From the cell containing the given text, extract its center point as (x, y) coordinate. 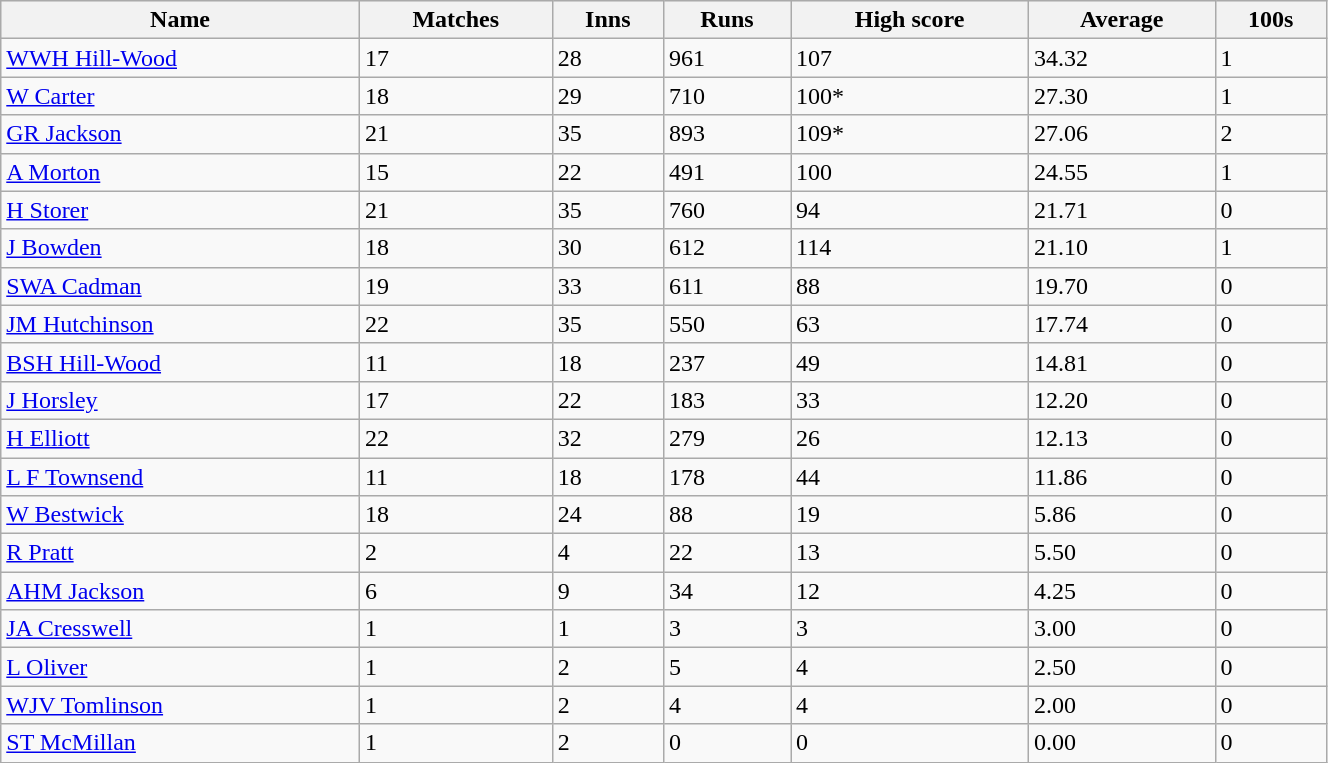
612 (726, 248)
R Pratt (180, 553)
34 (726, 591)
21.10 (1122, 248)
109* (910, 134)
5.50 (1122, 553)
JM Hutchinson (180, 324)
100s (1270, 20)
26 (910, 438)
Average (1122, 20)
29 (608, 96)
14.81 (1122, 362)
3.00 (1122, 629)
J Horsley (180, 400)
12 (910, 591)
AHM Jackson (180, 591)
279 (726, 438)
44 (910, 477)
27.30 (1122, 96)
W Bestwick (180, 515)
178 (726, 477)
6 (456, 591)
550 (726, 324)
19.70 (1122, 286)
94 (910, 210)
SWA Cadman (180, 286)
A Morton (180, 172)
183 (726, 400)
WWH Hill-Wood (180, 58)
5 (726, 667)
H Storer (180, 210)
63 (910, 324)
WJV Tomlinson (180, 705)
9 (608, 591)
17.74 (1122, 324)
107 (910, 58)
JA Cresswell (180, 629)
24 (608, 515)
13 (910, 553)
12.20 (1122, 400)
760 (726, 210)
961 (726, 58)
GR Jackson (180, 134)
4.25 (1122, 591)
710 (726, 96)
J Bowden (180, 248)
114 (910, 248)
611 (726, 286)
ST McMillan (180, 743)
2.50 (1122, 667)
H Elliott (180, 438)
Matches (456, 20)
30 (608, 248)
27.06 (1122, 134)
15 (456, 172)
High score (910, 20)
100* (910, 96)
2.00 (1122, 705)
W Carter (180, 96)
12.13 (1122, 438)
Inns (608, 20)
Runs (726, 20)
49 (910, 362)
Name (180, 20)
5.86 (1122, 515)
28 (608, 58)
237 (726, 362)
11.86 (1122, 477)
34.32 (1122, 58)
BSH Hill-Wood (180, 362)
21.71 (1122, 210)
L F Townsend (180, 477)
L Oliver (180, 667)
32 (608, 438)
491 (726, 172)
24.55 (1122, 172)
893 (726, 134)
100 (910, 172)
0.00 (1122, 743)
